Output the (x, y) coordinate of the center of the cell containing the given text.  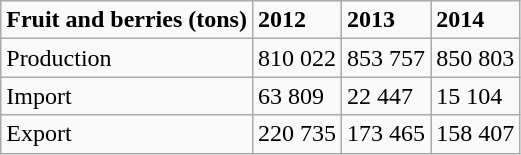
Import (127, 96)
853 757 (386, 58)
Production (127, 58)
220 735 (296, 134)
810 022 (296, 58)
22 447 (386, 96)
63 809 (296, 96)
Fruit and berries (tons) (127, 20)
2014 (476, 20)
15 104 (476, 96)
Export (127, 134)
173 465 (386, 134)
2012 (296, 20)
850 803 (476, 58)
2013 (386, 20)
158 407 (476, 134)
